Scan for the cell matching the given text and deliver its [x, y] coordinate at center. 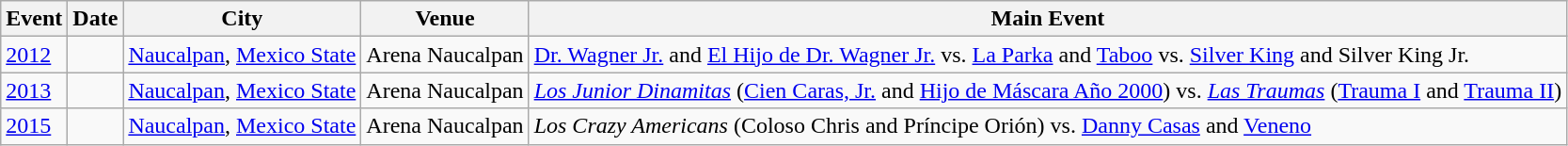
2012 [34, 55]
Los Junior Dinamitas (Cien Caras, Jr. and Hijo de Máscara Año 2000) vs. Las Traumas (Trauma I and Trauma II) [1048, 90]
City [243, 19]
Main Event [1048, 19]
2015 [34, 126]
2013 [34, 90]
Event [34, 19]
Venue [445, 19]
Dr. Wagner Jr. and El Hijo de Dr. Wagner Jr. vs. La Parka and Taboo vs. Silver King and Silver King Jr. [1048, 55]
Date [96, 19]
Los Crazy Americans (Coloso Chris and Príncipe Orión) vs. Danny Casas and Veneno [1048, 126]
